From the cell containing the given text, extract its center point as (x, y) coordinate. 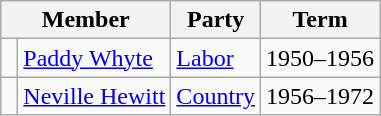
Neville Hewitt (94, 96)
Party (216, 20)
Labor (216, 58)
Member (86, 20)
Country (216, 96)
1956–1972 (320, 96)
Term (320, 20)
Paddy Whyte (94, 58)
1950–1956 (320, 58)
